Detect which cell encompasses the target text, then output its [X, Y] center coordinate. 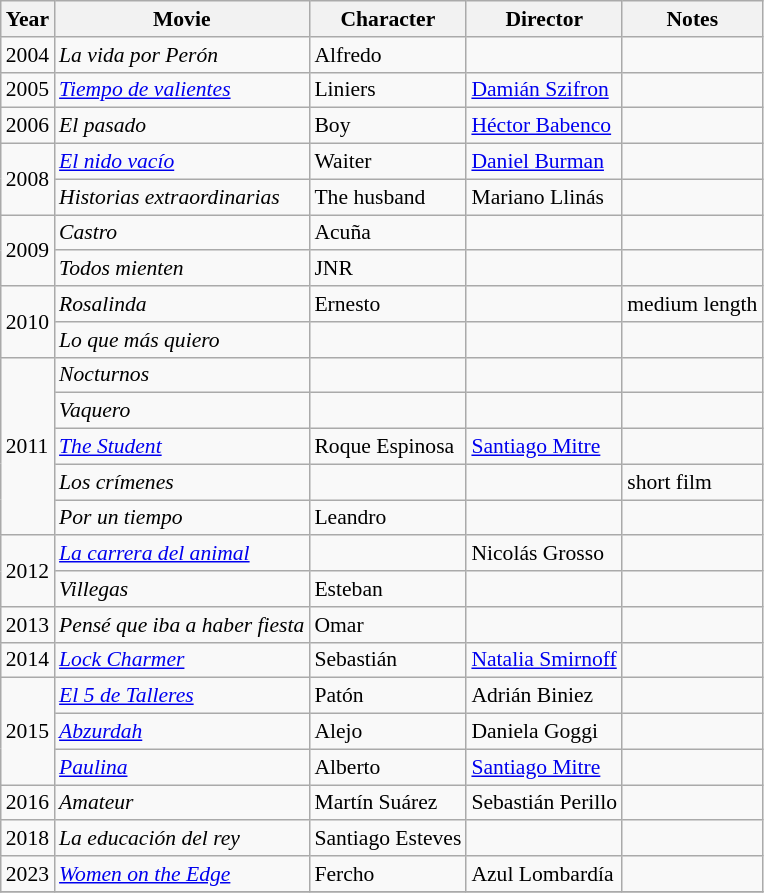
Women on the Edge [182, 874]
Paulina [182, 767]
Castro [182, 233]
2010 [28, 322]
2011 [28, 446]
Sebastián [388, 660]
Acuña [388, 233]
2008 [28, 180]
Year [28, 19]
Villegas [182, 589]
JNR [388, 269]
2006 [28, 126]
Martín Suárez [388, 803]
Santiago Esteves [388, 839]
Fercho [388, 874]
El pasado [182, 126]
Boy [388, 126]
Nocturnos [182, 375]
2015 [28, 732]
Mariano Llinás [544, 197]
Historias extraordinarias [182, 197]
Azul Lombardía [544, 874]
Waiter [388, 162]
Daniela Goggi [544, 732]
Leandro [388, 518]
2018 [28, 839]
Character [388, 19]
Roque Espinosa [388, 447]
Amateur [182, 803]
Abzurdah [182, 732]
Todos mienten [182, 269]
2004 [28, 55]
Por un tiempo [182, 518]
Héctor Babenco [544, 126]
medium length [692, 304]
2013 [28, 625]
Alfredo [388, 55]
Adrián Biniez [544, 696]
Notes [692, 19]
2014 [28, 660]
Lock Charmer [182, 660]
The Student [182, 447]
Pensé que iba a haber fiesta [182, 625]
Rosalinda [182, 304]
Vaquero [182, 411]
Nicolás Grosso [544, 554]
2012 [28, 572]
2016 [28, 803]
El nido vacío [182, 162]
Daniel Burman [544, 162]
Director [544, 19]
Ernesto [388, 304]
Omar [388, 625]
Lo que más quiero [182, 340]
Liniers [388, 90]
La vida por Perón [182, 55]
La educación del rey [182, 839]
Alejo [388, 732]
Natalia Smirnoff [544, 660]
Damián Szifron [544, 90]
The husband [388, 197]
Esteban [388, 589]
2005 [28, 90]
El 5 de Talleres [182, 696]
Sebastián Perillo [544, 803]
2023 [28, 874]
2009 [28, 250]
short film [692, 482]
Los crímenes [182, 482]
Alberto [388, 767]
Patón [388, 696]
Tiempo de valientes [182, 90]
Movie [182, 19]
La carrera del animal [182, 554]
